Search for the cell housing the specified text and yield its (X, Y) center coordinate. 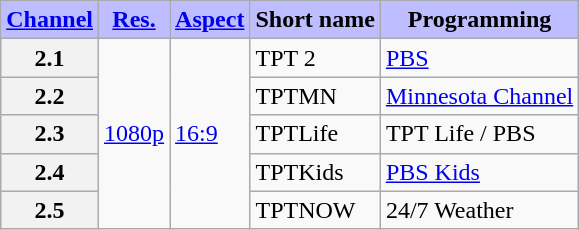
TPTNOW (315, 210)
TPTLife (315, 134)
16:9 (210, 134)
Channel (50, 20)
PBS Kids (479, 172)
Programming (479, 20)
2.5 (50, 210)
Aspect (210, 20)
2.4 (50, 172)
TPTMN (315, 96)
2.1 (50, 58)
Res. (134, 20)
TPT 2 (315, 58)
2.2 (50, 96)
TPT Life / PBS (479, 134)
24/7 Weather (479, 210)
PBS (479, 58)
Minnesota Channel (479, 96)
2.3 (50, 134)
Short name (315, 20)
1080p (134, 134)
TPTKids (315, 172)
